Output the [X, Y] coordinate of the center of the cell containing the given text.  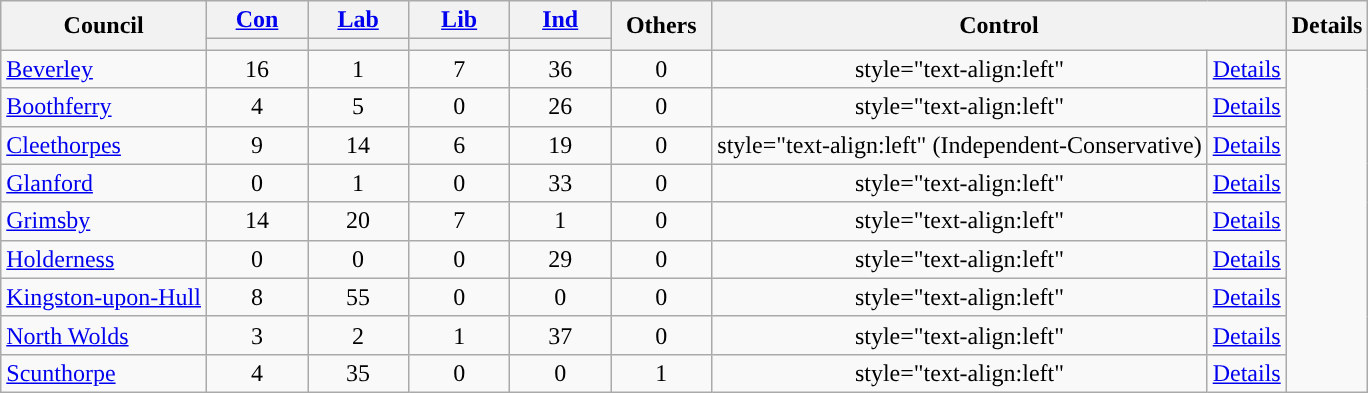
Ind [560, 20]
55 [358, 297]
Grimsby [104, 221]
20 [358, 221]
style="text-align:left" (Independent-Conservative) [960, 145]
35 [358, 373]
Control [999, 26]
26 [560, 107]
33 [560, 183]
19 [560, 145]
Lib [460, 20]
Beverley [104, 69]
36 [560, 69]
North Wolds [104, 335]
8 [256, 297]
Others [662, 26]
Council [104, 26]
Con [256, 20]
2 [358, 335]
Cleethorpes [104, 145]
Kingston-upon-Hull [104, 297]
Scunthorpe [104, 373]
16 [256, 69]
37 [560, 335]
9 [256, 145]
Holderness [104, 259]
Lab [358, 20]
6 [460, 145]
Glanford [104, 183]
3 [256, 335]
Boothferry [104, 107]
29 [560, 259]
5 [358, 107]
